Return the (x, y) coordinate for the center point of the cell that contains the specified text.  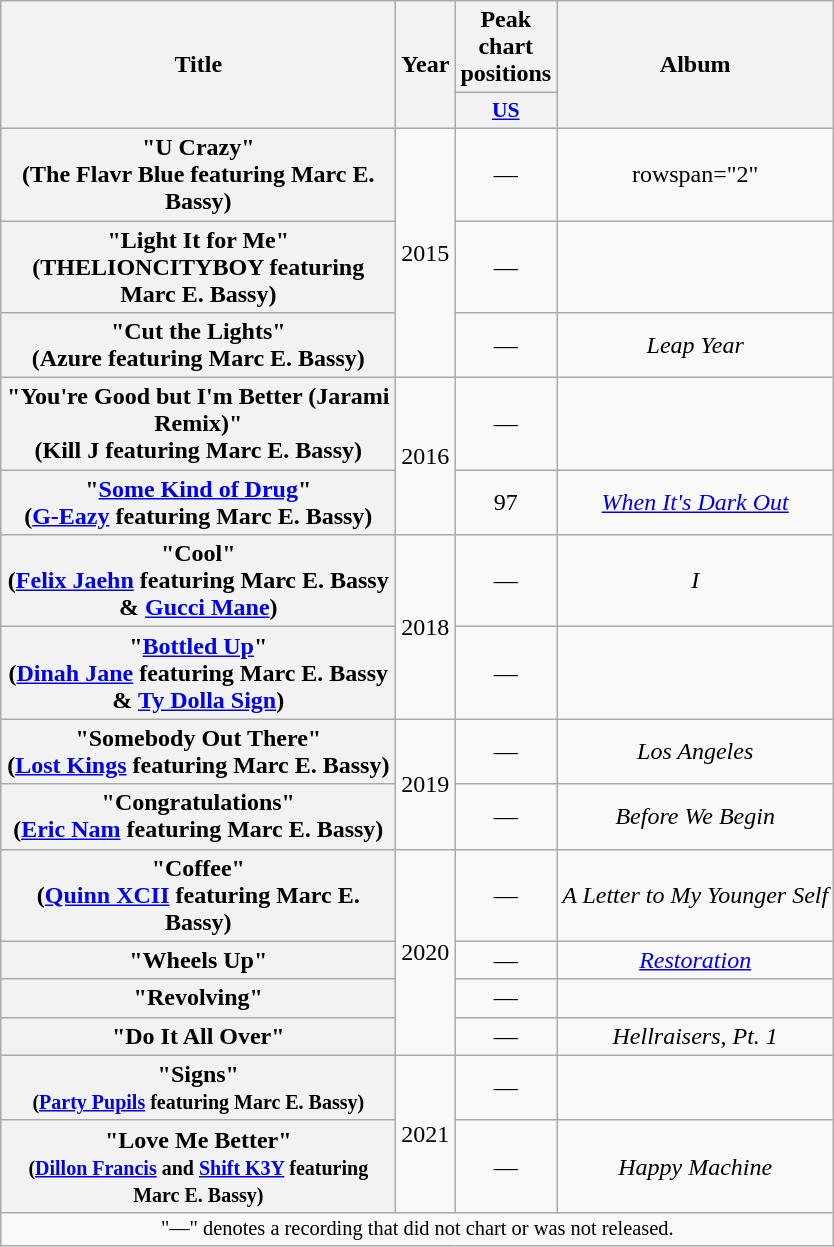
"Somebody Out There" (Lost Kings featuring Marc E. Bassy) (198, 752)
Year (426, 65)
US (506, 111)
"Do It All Over" (198, 1036)
"Coffee"(Quinn XCII featuring Marc E. Bassy) (198, 895)
"Revolving" (198, 998)
2019 (426, 784)
"Love Me Better" (Dillon Francis and Shift K3Y featuring Marc E. Bassy) (198, 1166)
2018 (426, 627)
Title (198, 65)
"Light It for Me"(THELIONCITYBOY featuring Marc E. Bassy) (198, 266)
Happy Machine (696, 1166)
A Letter to My Younger Self (696, 895)
Hellraisers, Pt. 1 (696, 1036)
2016 (426, 456)
2015 (426, 252)
"You're Good but I'm Better (Jarami Remix)"(Kill J featuring Marc E. Bassy) (198, 424)
"Some Kind of Drug"(G-Eazy featuring Marc E. Bassy) (198, 502)
2020 (426, 952)
97 (506, 502)
"Wheels Up" (198, 960)
"Bottled Up"(Dinah Jane featuring Marc E. Bassy & Ty Dolla Sign) (198, 673)
When It's Dark Out (696, 502)
"—" denotes a recording that did not chart or was not released. (418, 1229)
"Congratulations"(Eric Nam featuring Marc E. Bassy) (198, 816)
Los Angeles (696, 752)
Restoration (696, 960)
"U Crazy"(The Flavr Blue featuring Marc E. Bassy) (198, 174)
rowspan="2" (696, 174)
I (696, 581)
Before We Begin (696, 816)
"Cool"(Felix Jaehn featuring Marc E. Bassy & Gucci Mane) (198, 581)
"Signs" (Party Pupils featuring Marc E. Bassy) (198, 1088)
Album (696, 65)
Leap Year (696, 346)
"Cut the Lights"(Azure featuring Marc E. Bassy) (198, 346)
2021 (426, 1134)
Peak chart positions (506, 47)
